Search for the cell housing the specified text and yield its (x, y) center coordinate. 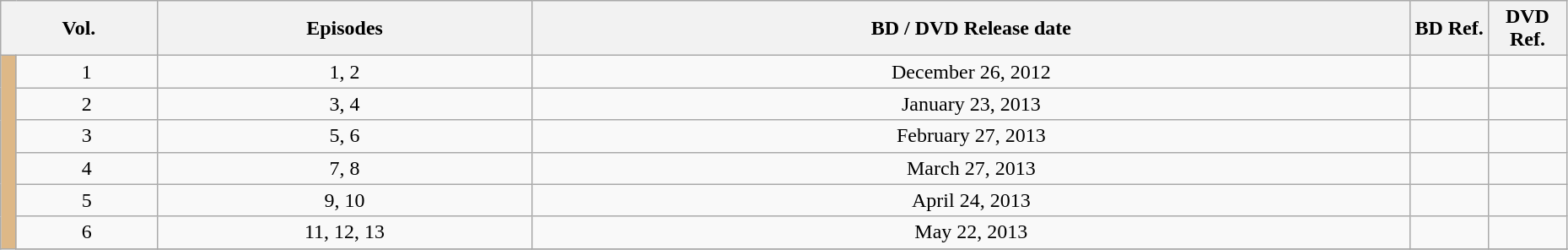
2 (86, 104)
March 27, 2013 (972, 168)
January 23, 2013 (972, 104)
3 (86, 136)
1, 2 (344, 72)
Episodes (344, 29)
DVD Ref. (1528, 29)
5 (86, 200)
1 (86, 72)
7, 8 (344, 168)
6 (86, 232)
February 27, 2013 (972, 136)
4 (86, 168)
December 26, 2012 (972, 72)
May 22, 2013 (972, 232)
BD / DVD Release date (972, 29)
9, 10 (344, 200)
Vol. (79, 29)
April 24, 2013 (972, 200)
3, 4 (344, 104)
11, 12, 13 (344, 232)
5, 6 (344, 136)
BD Ref. (1449, 29)
